Provide the (X, Y) coordinate of the cell's center where the given text is located.  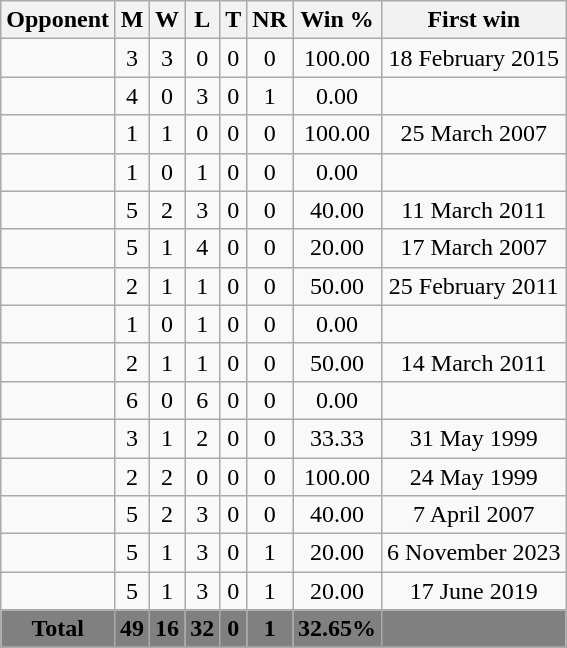
Total (58, 629)
6 November 2023 (474, 553)
NR (270, 20)
49 (132, 629)
14 March 2011 (474, 362)
25 March 2007 (474, 134)
16 (168, 629)
25 February 2011 (474, 286)
Win % (336, 20)
17 March 2007 (474, 248)
33.33 (336, 438)
W (168, 20)
Opponent (58, 20)
First win (474, 20)
32 (202, 629)
17 June 2019 (474, 591)
7 April 2007 (474, 515)
M (132, 20)
11 March 2011 (474, 210)
18 February 2015 (474, 58)
24 May 1999 (474, 477)
L (202, 20)
32.65% (336, 629)
T (234, 20)
31 May 1999 (474, 438)
